Find where the given text appears and provide that cell's center as (X, Y) coordinate. 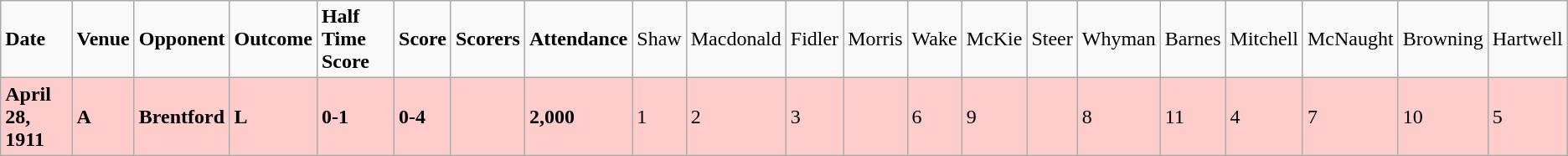
6 (935, 117)
10 (1442, 117)
0-4 (423, 117)
Mitchell (1264, 39)
9 (994, 117)
Brentford (182, 117)
2,000 (578, 117)
Barnes (1193, 39)
Venue (103, 39)
Morris (875, 39)
A (103, 117)
Scorers (487, 39)
McKie (994, 39)
4 (1264, 117)
11 (1193, 117)
7 (1350, 117)
5 (1528, 117)
Whyman (1119, 39)
Score (423, 39)
Macdonald (735, 39)
McNaught (1350, 39)
Half Time Score (355, 39)
3 (814, 117)
Fidler (814, 39)
Shaw (659, 39)
Outcome (273, 39)
0-1 (355, 117)
Browning (1442, 39)
Opponent (182, 39)
8 (1119, 117)
1 (659, 117)
April 28, 1911 (37, 117)
Wake (935, 39)
2 (735, 117)
Date (37, 39)
Hartwell (1528, 39)
Steer (1052, 39)
L (273, 117)
Attendance (578, 39)
